Pinpoint the cell where the given text exists, returning its (X, Y) midpoint coordinate. 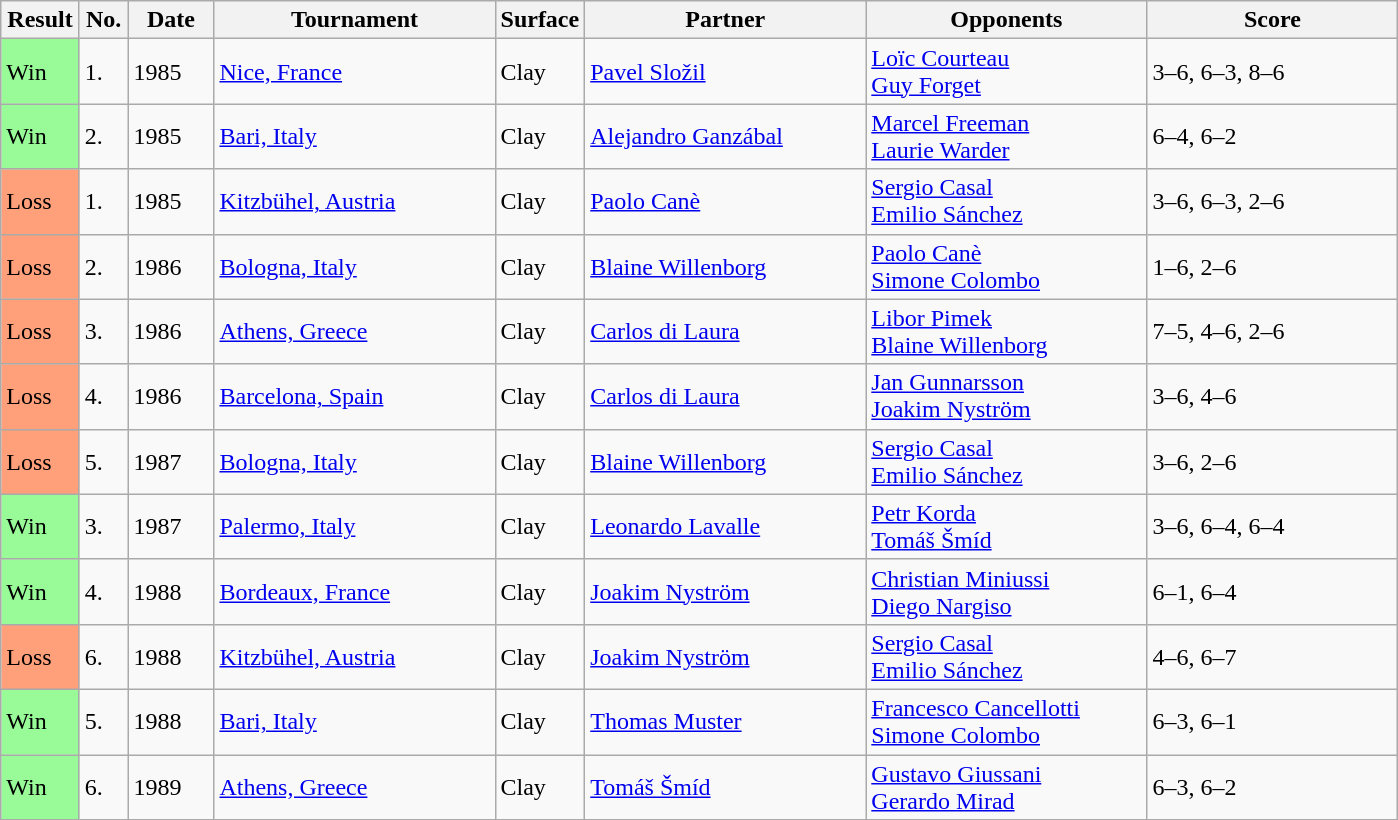
No. (104, 20)
Francesco Cancellotti Simone Colombo (1006, 722)
Petr Korda Tomáš Šmíd (1006, 526)
Partner (726, 20)
Pavel Složil (726, 72)
3–6, 2–6 (1272, 462)
Paolo Canè Simone Colombo (1006, 266)
Tournament (354, 20)
6–3, 6–2 (1272, 786)
6–1, 6–4 (1272, 592)
3–6, 6–3, 8–6 (1272, 72)
4–6, 6–7 (1272, 656)
Bordeaux, France (354, 592)
Opponents (1006, 20)
Gustavo Giussani Gerardo Mirad (1006, 786)
Jan Gunnarsson Joakim Nyström (1006, 396)
Surface (540, 20)
Palermo, Italy (354, 526)
Alejandro Ganzábal (726, 136)
Result (40, 20)
Date (171, 20)
Leonardo Lavalle (726, 526)
Marcel Freeman Laurie Warder (1006, 136)
7–5, 4–6, 2–6 (1272, 332)
3–6, 6–3, 2–6 (1272, 202)
1–6, 2–6 (1272, 266)
6–4, 6–2 (1272, 136)
Nice, France (354, 72)
Christian Miniussi Diego Nargiso (1006, 592)
Tomáš Šmíd (726, 786)
6–3, 6–1 (1272, 722)
Libor Pimek Blaine Willenborg (1006, 332)
1989 (171, 786)
3–6, 4–6 (1272, 396)
Barcelona, Spain (354, 396)
Paolo Canè (726, 202)
Thomas Muster (726, 722)
Loïc Courteau Guy Forget (1006, 72)
Score (1272, 20)
3–6, 6–4, 6–4 (1272, 526)
